Search for the cell housing the specified text and yield its (x, y) center coordinate. 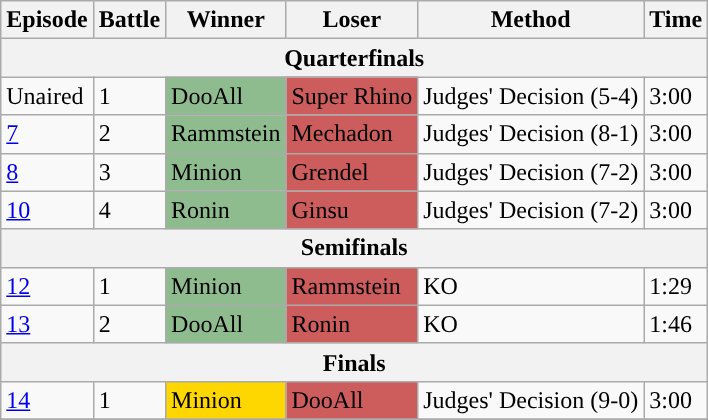
Battle (129, 20)
Judges' Decision (9-0) (531, 400)
Judges' Decision (8-1) (531, 134)
Method (531, 20)
Time (676, 20)
7 (47, 134)
Semifinals (354, 248)
12 (47, 286)
14 (47, 400)
Judges' Decision (5-4) (531, 96)
4 (129, 210)
Episode (47, 20)
10 (47, 210)
1:29 (676, 286)
Loser (352, 20)
8 (47, 172)
Finals (354, 362)
Ginsu (352, 210)
1:46 (676, 324)
13 (47, 324)
Super Rhino (352, 96)
Grendel (352, 172)
3 (129, 172)
Winner (226, 20)
Mechadon (352, 134)
Quarterfinals (354, 58)
Unaired (47, 96)
